Output the [x, y] coordinate of the center of the cell containing the given text.  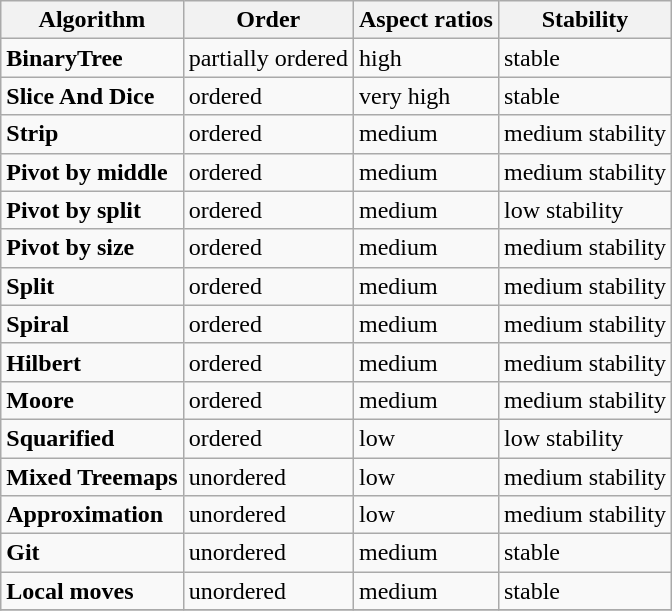
high [426, 58]
Strip [92, 134]
Pivot by split [92, 210]
Stability [584, 20]
Aspect ratios [426, 20]
Approximation [92, 515]
Spiral [92, 324]
Pivot by middle [92, 172]
Slice And Dice [92, 96]
partially ordered [268, 58]
Moore [92, 400]
Git [92, 553]
Hilbert [92, 362]
Algorithm [92, 20]
Pivot by size [92, 248]
BinaryTree [92, 58]
Local moves [92, 591]
Squarified [92, 438]
Split [92, 286]
Mixed Treemaps [92, 477]
Order [268, 20]
very high [426, 96]
